Locate the cell with the specified text and output its (x, y) center coordinate. 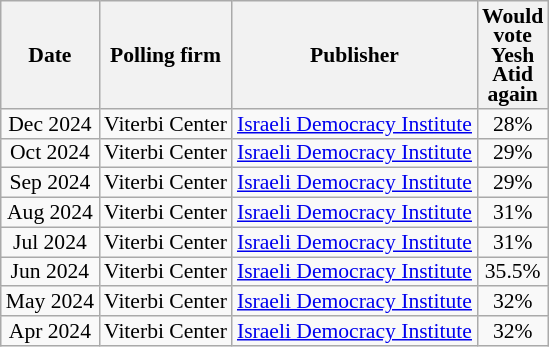
Polling firm (166, 55)
Publisher (354, 55)
28% (512, 124)
Date (50, 55)
Dec 2024 (50, 124)
Apr 2024 (50, 331)
Jul 2024 (50, 242)
Sep 2024 (50, 183)
35.5% (512, 272)
Aug 2024 (50, 213)
Jun 2024 (50, 272)
May 2024 (50, 302)
WouldvoteYeshAtidagain (512, 55)
Oct 2024 (50, 153)
